For the text-containing cell, return its midpoint in [X, Y] coordinate format. 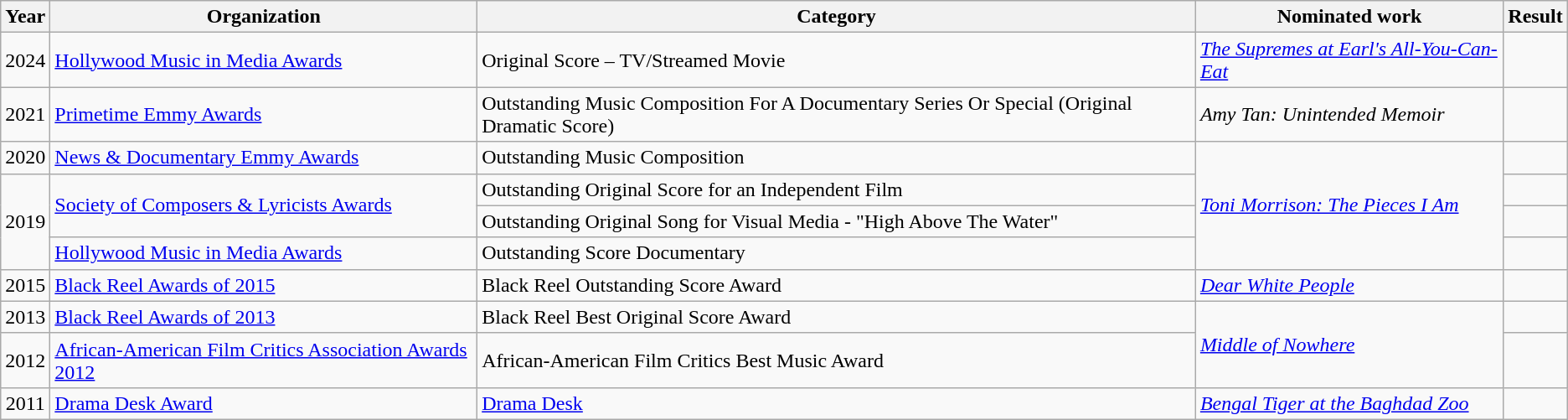
Original Score – TV/Streamed Movie [837, 60]
Society of Composers & Lyricists Awards [264, 205]
Black Reel Best Original Score Award [837, 317]
Category [837, 17]
Drama Desk [837, 403]
2019 [25, 221]
Dear White People [1349, 285]
Primetime Emmy Awards [264, 114]
Year [25, 17]
Outstanding Music Composition For A Documentary Series Or Special (Original Dramatic Score) [837, 114]
2011 [25, 403]
2015 [25, 285]
News & Documentary Emmy Awards [264, 158]
African-American Film Critics Best Music Award [837, 360]
Result [1535, 17]
Amy Tan: Unintended Memoir [1349, 114]
Outstanding Music Composition [837, 158]
Toni Morrison: The Pieces I Am [1349, 205]
Outstanding Original Song for Visual Media - "High Above The Water" [837, 221]
African-American Film Critics Association Awards 2012 [264, 360]
Outstanding Score Documentary [837, 253]
2021 [25, 114]
Drama Desk Award [264, 403]
Middle of Nowhere [1349, 344]
Bengal Tiger at the Baghdad Zoo [1349, 403]
2024 [25, 60]
2013 [25, 317]
2012 [25, 360]
Organization [264, 17]
Black Reel Outstanding Score Award [837, 285]
Nominated work [1349, 17]
Outstanding Original Score for an Independent Film [837, 189]
The Supremes at Earl's All-You-Can-Eat [1349, 60]
Black Reel Awards of 2015 [264, 285]
2020 [25, 158]
Black Reel Awards of 2013 [264, 317]
